Find where the given text appears and provide that cell's center as (x, y) coordinate. 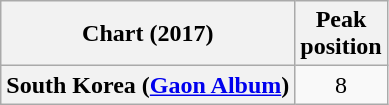
South Korea (Gaon Album) (148, 85)
Peakposition (341, 34)
Chart (2017) (148, 34)
8 (341, 85)
